Search for the cell housing the specified text and yield its (x, y) center coordinate. 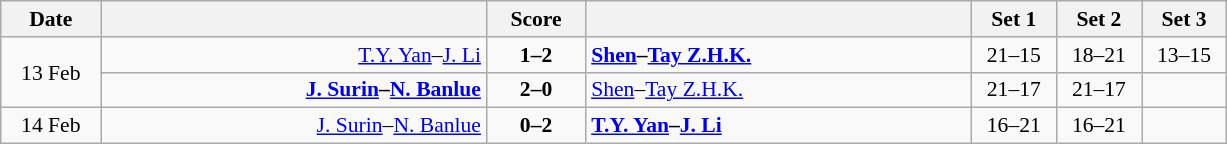
18–21 (1098, 55)
1–2 (536, 55)
0–2 (536, 126)
Set 3 (1184, 19)
21–15 (1014, 55)
Set 2 (1098, 19)
2–0 (536, 90)
Date (51, 19)
13 Feb (51, 72)
14 Feb (51, 126)
Score (536, 19)
Set 1 (1014, 19)
13–15 (1184, 55)
